Capture the cell that displays the provided text and extract its [x, y] central coordinate. 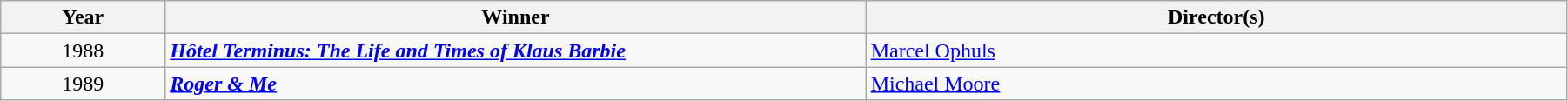
Director(s) [1216, 17]
Winner [515, 17]
Marcel Ophuls [1216, 50]
Hôtel Terminus: The Life and Times of Klaus Barbie [515, 50]
1988 [84, 50]
Roger & Me [515, 84]
Michael Moore [1216, 84]
1989 [84, 84]
Year [84, 17]
